Scan for the cell matching the given text and deliver its (X, Y) coordinate at center. 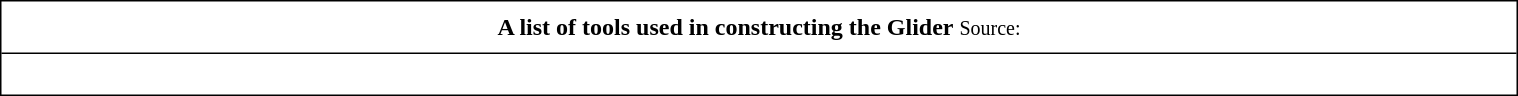
A list of tools used in constructing the Glider Source: (759, 28)
